Return [x, y] of the center of cell containing provided text 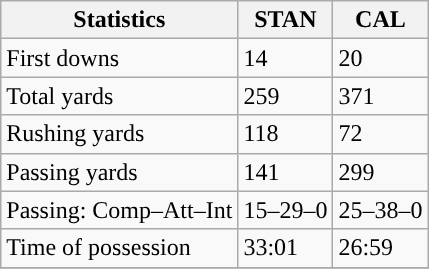
Time of possession [120, 248]
Total yards [120, 96]
72 [380, 134]
Rushing yards [120, 134]
25–38–0 [380, 210]
14 [286, 58]
259 [286, 96]
CAL [380, 20]
299 [380, 172]
33:01 [286, 248]
26:59 [380, 248]
STAN [286, 20]
118 [286, 134]
15–29–0 [286, 210]
371 [380, 96]
20 [380, 58]
First downs [120, 58]
Passing yards [120, 172]
Statistics [120, 20]
141 [286, 172]
Passing: Comp–Att–Int [120, 210]
